Pinpoint the cell where the given text exists, returning its [X, Y] midpoint coordinate. 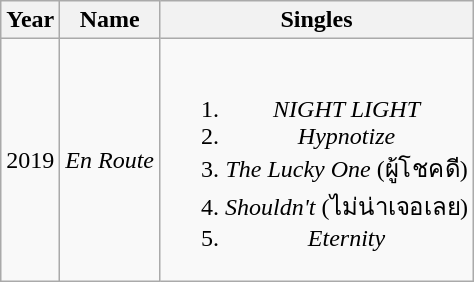
Year [30, 20]
Singles [317, 20]
2019 [30, 160]
Name [110, 20]
NIGHT LIGHTHypnotizeThe Lucky One (ผู้โชคดี)Shouldn't (ไม่น่าเจอเลย)Eternity [317, 160]
En Route [110, 160]
